Identify which cell holds the provided text, then report its [x, y] central coordinate. 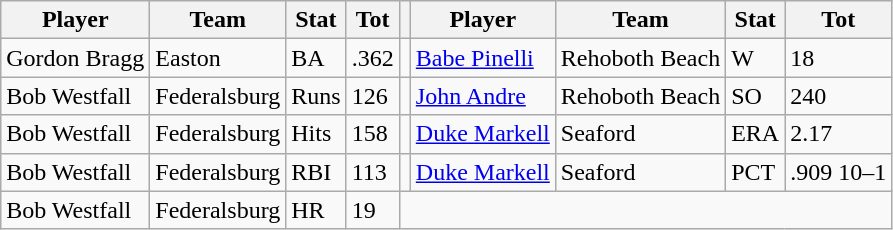
.362 [372, 58]
Hits [316, 134]
RBI [316, 172]
W [756, 58]
19 [372, 210]
John Andre [482, 96]
240 [838, 96]
SO [756, 96]
PCT [756, 172]
Gordon Bragg [76, 58]
HR [316, 210]
ERA [756, 134]
Runs [316, 96]
Babe Pinelli [482, 58]
2.17 [838, 134]
BA [316, 58]
Easton [218, 58]
113 [372, 172]
158 [372, 134]
18 [838, 58]
126 [372, 96]
.909 10–1 [838, 172]
